Locate the cell with the specified text and output its [x, y] center coordinate. 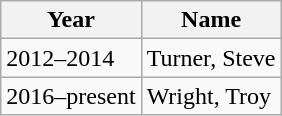
Turner, Steve [211, 58]
Year [71, 20]
Name [211, 20]
2016–present [71, 96]
Wright, Troy [211, 96]
2012–2014 [71, 58]
